Return the [X, Y] coordinate for the center point of the cell that contains the specified text.  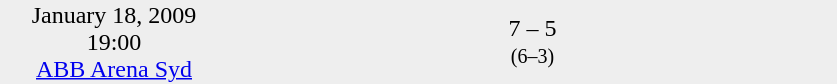
7 – 5 (6–3) [532, 42]
January 18, 200919:00ABB Arena Syd [114, 42]
